Output the (X, Y) coordinate of the center of the cell containing the given text.  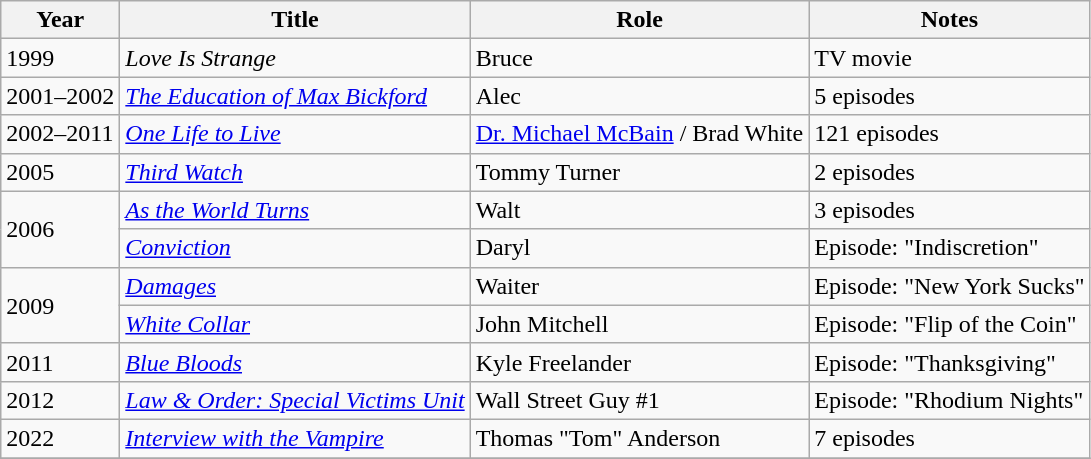
Thomas "Tom" Anderson (640, 438)
7 episodes (950, 438)
Damages (295, 286)
Episode: "Indiscretion" (950, 248)
2005 (60, 172)
Wall Street Guy #1 (640, 400)
One Life to Live (295, 134)
Law & Order: Special Victims Unit (295, 400)
TV movie (950, 58)
Role (640, 20)
2006 (60, 229)
The Education of Max Bickford (295, 96)
Bruce (640, 58)
John Mitchell (640, 324)
Dr. Michael McBain / Brad White (640, 134)
Daryl (640, 248)
White Collar (295, 324)
Tommy Turner (640, 172)
121 episodes (950, 134)
Episode: "Flip of the Coin" (950, 324)
Kyle Freelander (640, 362)
Waiter (640, 286)
Conviction (295, 248)
Episode: "Rhodium Nights" (950, 400)
Episode: "Thanksgiving" (950, 362)
Blue Bloods (295, 362)
3 episodes (950, 210)
Year (60, 20)
5 episodes (950, 96)
2 episodes (950, 172)
Love Is Strange (295, 58)
Episode: "New York Sucks" (950, 286)
2022 (60, 438)
Third Watch (295, 172)
As the World Turns (295, 210)
2002–2011 (60, 134)
2001–2002 (60, 96)
Walt (640, 210)
1999 (60, 58)
2012 (60, 400)
2009 (60, 305)
Title (295, 20)
Alec (640, 96)
Interview with the Vampire (295, 438)
2011 (60, 362)
Notes (950, 20)
